From the cell containing the given text, extract its center point as [X, Y] coordinate. 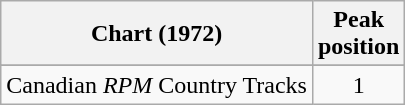
1 [358, 85]
Chart (1972) [157, 34]
Canadian RPM Country Tracks [157, 85]
Peakposition [358, 34]
